From the cell containing the given text, extract its center point as (x, y) coordinate. 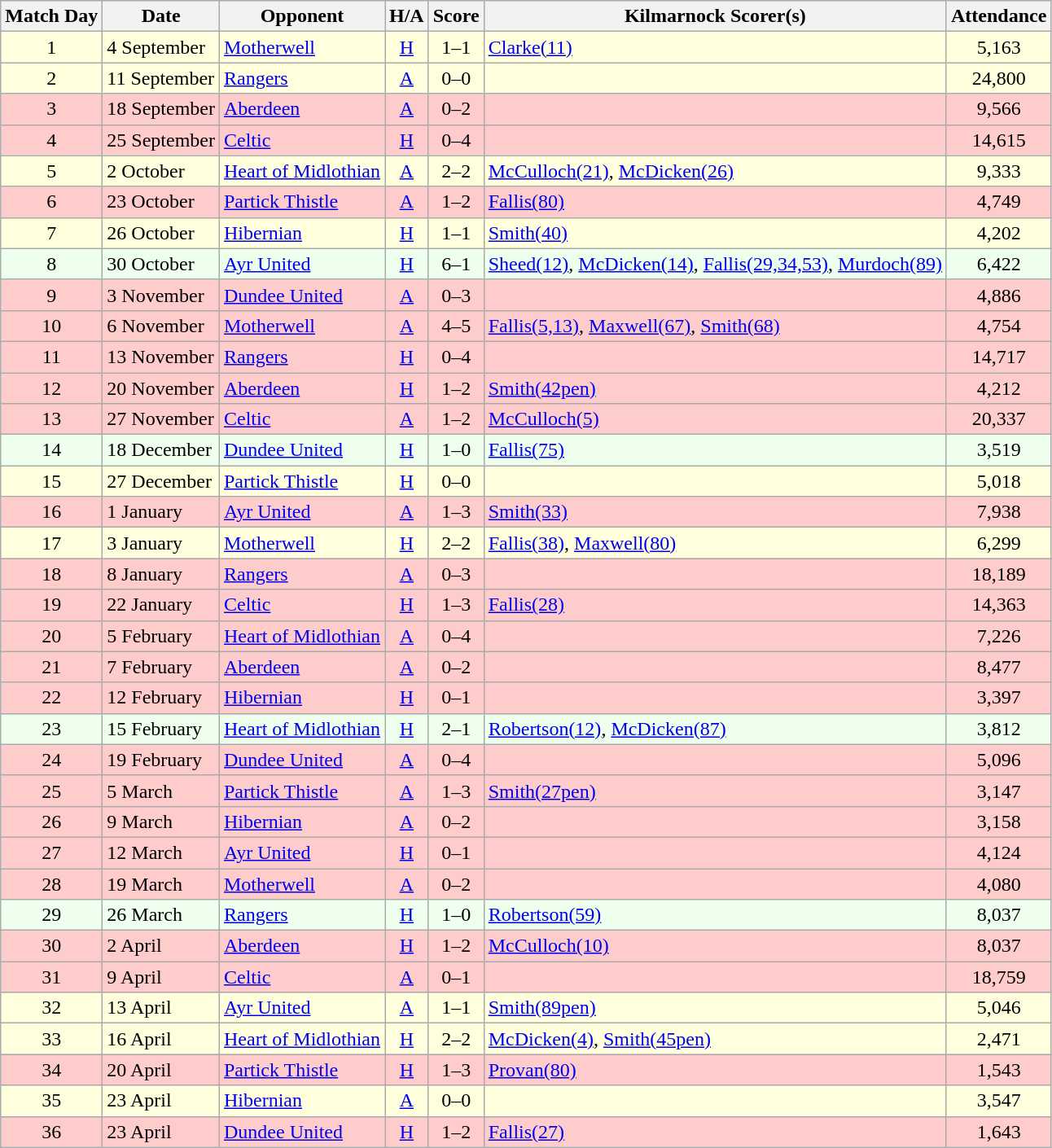
McDicken(4), Smith(45pen) (715, 1039)
26 October (161, 233)
4,754 (998, 326)
Provan(80) (715, 1070)
Attendance (998, 16)
16 April (161, 1039)
19 February (161, 760)
Fallis(27) (715, 1132)
Fallis(5,13), Maxwell(67), Smith(68) (715, 326)
6 (52, 202)
4,886 (998, 295)
2 October (161, 171)
3,812 (998, 729)
McCulloch(21), McDicken(26) (715, 171)
14,717 (998, 357)
14 (52, 450)
24,800 (998, 78)
Smith(27pen) (715, 791)
4 (52, 140)
2 (52, 78)
5,163 (998, 47)
5,046 (998, 1008)
9 March (161, 822)
Date (161, 16)
7,938 (998, 512)
1,543 (998, 1070)
3,547 (998, 1101)
29 (52, 915)
2 April (161, 946)
9,566 (998, 109)
8 January (161, 574)
24 (52, 760)
2,471 (998, 1039)
5 (52, 171)
4,124 (998, 852)
Match Day (52, 16)
Fallis(28) (715, 605)
35 (52, 1101)
McCulloch(10) (715, 946)
20 November (161, 388)
2–1 (456, 729)
4,080 (998, 883)
18 (52, 574)
5,096 (998, 760)
7 February (161, 667)
3 January (161, 543)
14,363 (998, 605)
Fallis(75) (715, 450)
34 (52, 1070)
4,212 (998, 388)
Sheed(12), McDicken(14), Fallis(29,34,53), Murdoch(89) (715, 264)
12 (52, 388)
1,643 (998, 1132)
3,397 (998, 698)
6,422 (998, 264)
Robertson(12), McDicken(87) (715, 729)
4–5 (456, 326)
8 (52, 264)
25 (52, 791)
9 April (161, 977)
18,759 (998, 977)
3 November (161, 295)
13 (52, 419)
Smith(42pen) (715, 388)
Smith(40) (715, 233)
20,337 (998, 419)
31 (52, 977)
13 April (161, 1008)
3,147 (998, 791)
27 December (161, 481)
27 (52, 852)
27 November (161, 419)
16 (52, 512)
5 February (161, 636)
Smith(33) (715, 512)
5 March (161, 791)
4 September (161, 47)
1 January (161, 512)
Opponent (301, 16)
18,189 (998, 574)
4,202 (998, 233)
Robertson(59) (715, 915)
26 March (161, 915)
10 (52, 326)
McCulloch(5) (715, 419)
22 (52, 698)
11 (52, 357)
13 November (161, 357)
6–1 (456, 264)
23 October (161, 202)
8,477 (998, 667)
17 (52, 543)
Smith(89pen) (715, 1008)
30 (52, 946)
Fallis(38), Maxwell(80) (715, 543)
6,299 (998, 543)
Kilmarnock Scorer(s) (715, 16)
23 (52, 729)
32 (52, 1008)
20 April (161, 1070)
6 November (161, 326)
15 (52, 481)
15 February (161, 729)
9 (52, 295)
19 March (161, 883)
12 February (161, 698)
25 September (161, 140)
5,018 (998, 481)
3,519 (998, 450)
7 (52, 233)
Fallis(80) (715, 202)
Score (456, 16)
19 (52, 605)
14,615 (998, 140)
26 (52, 822)
Clarke(11) (715, 47)
36 (52, 1132)
20 (52, 636)
3,158 (998, 822)
3 (52, 109)
1 (52, 47)
18 December (161, 450)
28 (52, 883)
H/A (406, 16)
12 March (161, 852)
21 (52, 667)
18 September (161, 109)
9,333 (998, 171)
4,749 (998, 202)
22 January (161, 605)
7,226 (998, 636)
30 October (161, 264)
33 (52, 1039)
11 September (161, 78)
